For the text-containing cell, return its midpoint in [X, Y] coordinate format. 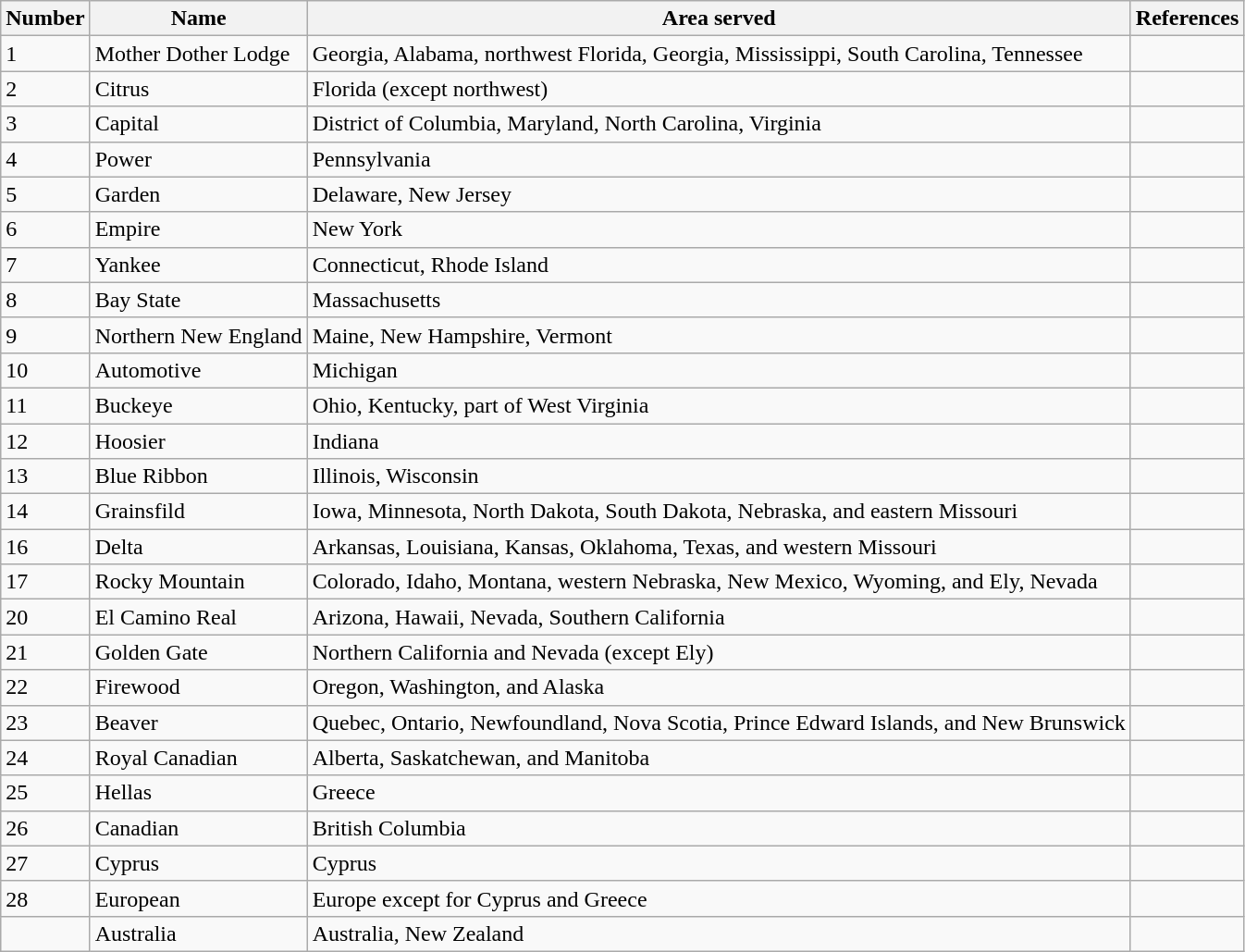
Garden [198, 194]
Royal Canadian [198, 758]
Florida (except northwest) [719, 89]
Michigan [719, 370]
Quebec, Ontario, Newfoundland, Nova Scotia, Prince Edward Islands, and New Brunswick [719, 723]
Rocky Mountain [198, 582]
14 [45, 512]
Beaver [198, 723]
Canadian [198, 828]
Pennsylvania [719, 159]
Ohio, Kentucky, part of West Virginia [719, 405]
26 [45, 828]
Power [198, 159]
6 [45, 229]
10 [45, 370]
Empire [198, 229]
Arkansas, Louisiana, Kansas, Oklahoma, Texas, and western Missouri [719, 547]
Australia, New Zealand [719, 933]
Northern California and Nevada (except Ely) [719, 652]
Grainsfild [198, 512]
Name [198, 19]
9 [45, 335]
4 [45, 159]
28 [45, 898]
Blue Ribbon [198, 476]
20 [45, 617]
21 [45, 652]
17 [45, 582]
Georgia, Alabama, northwest Florida, Georgia, Mississippi, South Carolina, Tennessee [719, 54]
Europe except for Cyprus and Greece [719, 898]
El Camino Real [198, 617]
Connecticut, Rhode Island [719, 265]
European [198, 898]
Northern New England [198, 335]
Alberta, Saskatchewan, and Manitoba [719, 758]
Area served [719, 19]
Greece [719, 793]
Massachusetts [719, 300]
24 [45, 758]
Number [45, 19]
13 [45, 476]
Citrus [198, 89]
22 [45, 687]
Mother Dother Lodge [198, 54]
11 [45, 405]
Indiana [719, 441]
1 [45, 54]
Firewood [198, 687]
25 [45, 793]
Automotive [198, 370]
Hoosier [198, 441]
Illinois, Wisconsin [719, 476]
8 [45, 300]
New York [719, 229]
Iowa, Minnesota, North Dakota, South Dakota, Nebraska, and eastern Missouri [719, 512]
12 [45, 441]
16 [45, 547]
Bay State [198, 300]
Yankee [198, 265]
Maine, New Hampshire, Vermont [719, 335]
Colorado, Idaho, Montana, western Nebraska, New Mexico, Wyoming, and Ely, Nevada [719, 582]
2 [45, 89]
Hellas [198, 793]
27 [45, 863]
23 [45, 723]
Golden Gate [198, 652]
Arizona, Hawaii, Nevada, Southern California [719, 617]
3 [45, 124]
Buckeye [198, 405]
References [1188, 19]
Oregon, Washington, and Alaska [719, 687]
Capital [198, 124]
District of Columbia, Maryland, North Carolina, Virginia [719, 124]
British Columbia [719, 828]
Delaware, New Jersey [719, 194]
7 [45, 265]
Australia [198, 933]
5 [45, 194]
Delta [198, 547]
